Identify which cell holds the provided text, then report its (x, y) central coordinate. 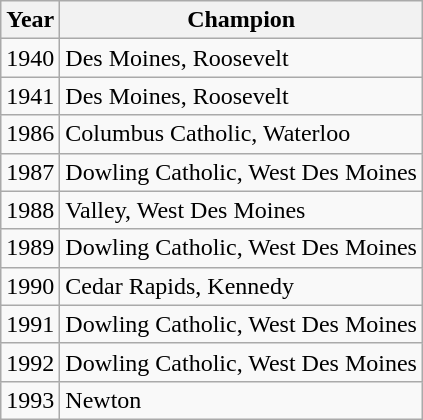
1986 (30, 134)
1993 (30, 400)
Champion (242, 20)
1987 (30, 172)
Cedar Rapids, Kennedy (242, 286)
Year (30, 20)
Newton (242, 400)
1992 (30, 362)
1940 (30, 58)
1991 (30, 324)
1989 (30, 248)
Columbus Catholic, Waterloo (242, 134)
1990 (30, 286)
1941 (30, 96)
1988 (30, 210)
Valley, West Des Moines (242, 210)
